Determine the [X, Y] coordinate at the center of the cell enclosing the given text.  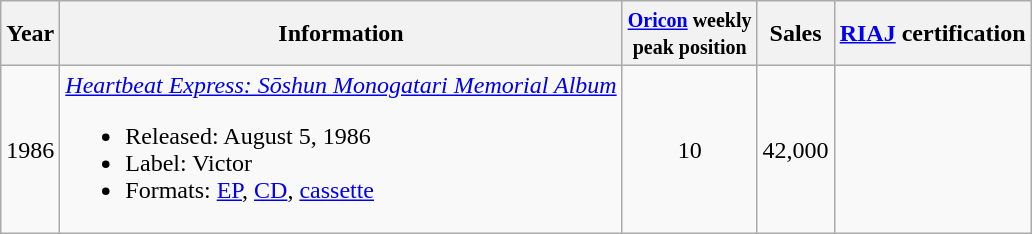
42,000 [796, 150]
Year [30, 34]
1986 [30, 150]
Oricon weeklypeak position [690, 34]
Sales [796, 34]
10 [690, 150]
Information [341, 34]
RIAJ certification [932, 34]
Heartbeat Express: Sōshun Monogatari Memorial AlbumReleased: August 5, 1986Label: VictorFormats: EP, CD, cassette [341, 150]
